Determine the [x, y] coordinate at the center of the cell enclosing the given text.  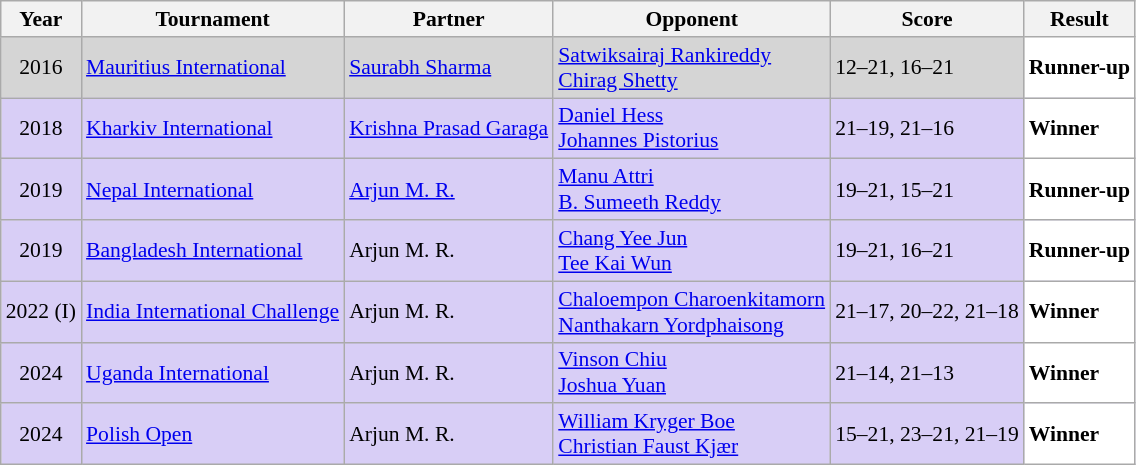
Partner [448, 19]
India International Challenge [212, 312]
Chaloempon Charoenkitamorn Nanthakarn Yordphaisong [692, 312]
12–21, 16–21 [927, 68]
Vinson Chiu Joshua Yuan [692, 372]
15–21, 23–21, 21–19 [927, 434]
19–21, 15–21 [927, 190]
Nepal International [212, 190]
2022 (I) [41, 312]
Bangladesh International [212, 250]
Polish Open [212, 434]
19–21, 16–21 [927, 250]
21–19, 21–16 [927, 128]
Manu Attri B. Sumeeth Reddy [692, 190]
Kharkiv International [212, 128]
Mauritius International [212, 68]
Chang Yee Jun Tee Kai Wun [692, 250]
William Kryger Boe Christian Faust Kjær [692, 434]
2016 [41, 68]
21–14, 21–13 [927, 372]
Tournament [212, 19]
Result [1080, 19]
Score [927, 19]
Uganda International [212, 372]
Satwiksairaj Rankireddy Chirag Shetty [692, 68]
Opponent [692, 19]
Year [41, 19]
Krishna Prasad Garaga [448, 128]
Saurabh Sharma [448, 68]
21–17, 20–22, 21–18 [927, 312]
2018 [41, 128]
Daniel Hess Johannes Pistorius [692, 128]
